Determine the (X, Y) coordinate at the center of the cell enclosing the given text.  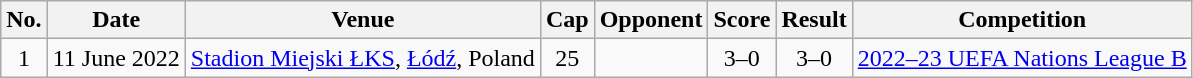
Venue (362, 20)
2022–23 UEFA Nations League B (1022, 58)
Result (814, 20)
Stadion Miejski ŁKS, Łódź, Poland (362, 58)
Score (742, 20)
Cap (567, 20)
11 June 2022 (116, 58)
No. (24, 20)
Date (116, 20)
1 (24, 58)
25 (567, 58)
Competition (1022, 20)
Opponent (651, 20)
